Scan for the cell matching the given text and deliver its (x, y) coordinate at center. 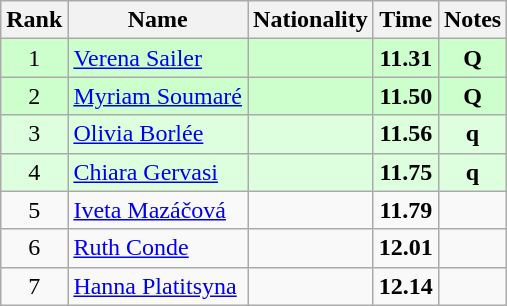
Nationality (311, 20)
2 (34, 96)
7 (34, 286)
12.01 (406, 248)
Verena Sailer (158, 58)
Notes (472, 20)
11.50 (406, 96)
12.14 (406, 286)
3 (34, 134)
Time (406, 20)
5 (34, 210)
Rank (34, 20)
1 (34, 58)
Name (158, 20)
11.56 (406, 134)
Myriam Soumaré (158, 96)
Iveta Mazáčová (158, 210)
Chiara Gervasi (158, 172)
11.31 (406, 58)
Olivia Borlée (158, 134)
4 (34, 172)
Hanna Platitsyna (158, 286)
11.79 (406, 210)
Ruth Conde (158, 248)
6 (34, 248)
11.75 (406, 172)
